Return (x, y) of the center of cell containing provided text 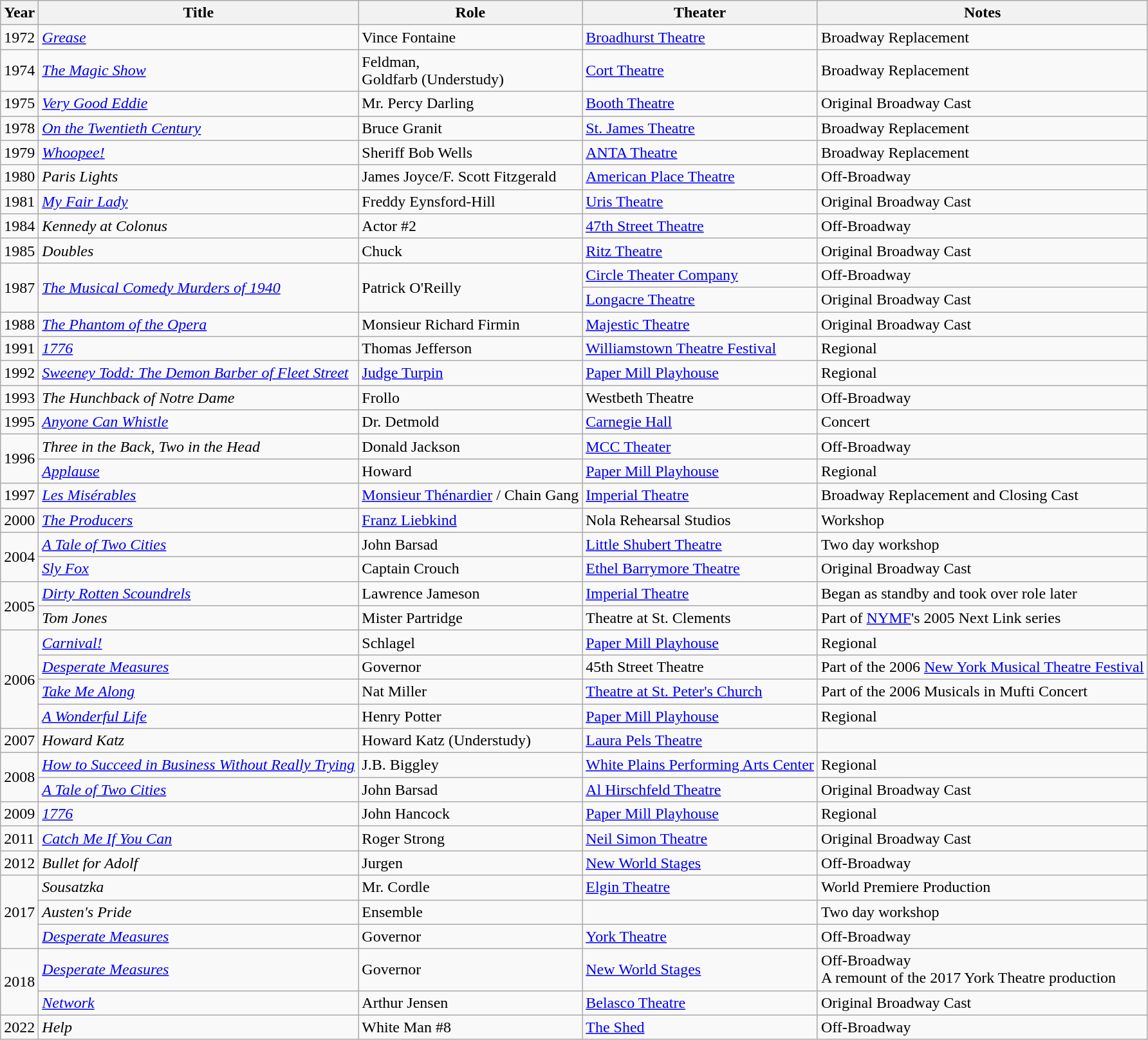
2008 (19, 777)
Nola Rehearsal Studios (700, 520)
Roger Strong (470, 839)
1996 (19, 459)
Sly Fox (198, 569)
Cort Theatre (700, 71)
Off-BroadwayA remount of the 2017 York Theatre production (982, 969)
Mr. Cordle (470, 887)
Uris Theatre (700, 201)
Monsieur Thénardier / Chain Gang (470, 496)
St. James Theatre (700, 128)
Williamstown Theatre Festival (700, 349)
1985 (19, 250)
Donald Jackson (470, 447)
Howard Katz (Understudy) (470, 741)
Jurgen (470, 863)
Theater (700, 13)
Tom Jones (198, 618)
Bullet for Adolf (198, 863)
Circle Theater Company (700, 275)
The Magic Show (198, 71)
1988 (19, 324)
Theatre at St. Clements (700, 618)
Laura Pels Theatre (700, 741)
2017 (19, 912)
Dr. Detmold (470, 422)
Howard (470, 471)
2000 (19, 520)
Frollo (470, 398)
Role (470, 13)
My Fair Lady (198, 201)
Freddy Eynsford-Hill (470, 201)
Les Misérables (198, 496)
Carnival! (198, 642)
American Place Theatre (700, 177)
Notes (982, 13)
Broadhurst Theatre (700, 37)
1975 (19, 104)
2018 (19, 982)
A Wonderful Life (198, 716)
Sousatzka (198, 887)
The Shed (700, 1027)
Feldman,Goldfarb (Understudy) (470, 71)
47th Street Theatre (700, 226)
Schlagel (470, 642)
Longacre Theatre (700, 299)
1984 (19, 226)
How to Succeed in Business Without Really Trying (198, 765)
Carnegie Hall (700, 422)
2009 (19, 814)
Year (19, 13)
Anyone Can Whistle (198, 422)
White Man #8 (470, 1027)
Judge Turpin (470, 373)
Catch Me If You Can (198, 839)
Whoopee! (198, 153)
Take Me Along (198, 691)
Thomas Jefferson (470, 349)
Bruce Granit (470, 128)
Little Shubert Theatre (700, 544)
Vince Fontaine (470, 37)
1972 (19, 37)
Dirty Rotten Scoundrels (198, 593)
2022 (19, 1027)
The Hunchback of Notre Dame (198, 398)
1987 (19, 287)
The Phantom of the Opera (198, 324)
Mr. Percy Darling (470, 104)
Al Hirschfeld Theatre (700, 790)
World Premiere Production (982, 887)
Paris Lights (198, 177)
Began as standby and took over role later (982, 593)
Howard Katz (198, 741)
Grease (198, 37)
1991 (19, 349)
Nat Miller (470, 691)
Captain Crouch (470, 569)
Ethel Barrymore Theatre (700, 569)
Very Good Eddie (198, 104)
45th Street Theatre (700, 667)
1974 (19, 71)
Ritz Theatre (700, 250)
Three in the Back, Two in the Head (198, 447)
Title (198, 13)
MCC Theater (700, 447)
James Joyce/F. Scott Fitzgerald (470, 177)
ANTA Theatre (700, 153)
Mister Partridge (470, 618)
Lawrence Jameson (470, 593)
2011 (19, 839)
2006 (19, 679)
Help (198, 1027)
Austen's Pride (198, 912)
Neil Simon Theatre (700, 839)
1980 (19, 177)
1997 (19, 496)
1978 (19, 128)
Westbeth Theatre (700, 398)
Workshop (982, 520)
1981 (19, 201)
Arthur Jensen (470, 1003)
Patrick O'Reilly (470, 287)
Actor #2 (470, 226)
Kennedy at Colonus (198, 226)
Applause (198, 471)
Concert (982, 422)
John Hancock (470, 814)
York Theatre (700, 936)
Henry Potter (470, 716)
1992 (19, 373)
1995 (19, 422)
Booth Theatre (700, 104)
Franz Liebkind (470, 520)
On the Twentieth Century (198, 128)
Doubles (198, 250)
2007 (19, 741)
1979 (19, 153)
The Musical Comedy Murders of 1940 (198, 287)
2004 (19, 557)
Theatre at St. Peter's Church (700, 691)
2012 (19, 863)
Elgin Theatre (700, 887)
Monsieur Richard Firmin (470, 324)
J.B. Biggley (470, 765)
Broadway Replacement and Closing Cast (982, 496)
Part of NYMF's 2005 Next Link series (982, 618)
Belasco Theatre (700, 1003)
2005 (19, 606)
1993 (19, 398)
Majestic Theatre (700, 324)
Chuck (470, 250)
The Producers (198, 520)
Network (198, 1003)
Sweeney Todd: The Demon Barber of Fleet Street (198, 373)
Sheriff Bob Wells (470, 153)
White Plains Performing Arts Center (700, 765)
Ensemble (470, 912)
Part of the 2006 Musicals in Mufti Concert (982, 691)
Part of the 2006 New York Musical Theatre Festival (982, 667)
